Output the [X, Y] coordinate of the center of the cell containing the given text.  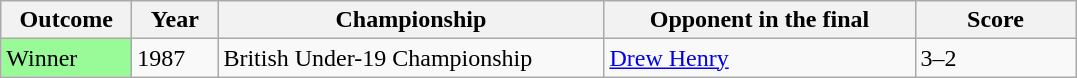
Score [996, 20]
Outcome [66, 20]
1987 [175, 58]
Year [175, 20]
Opponent in the final [760, 20]
Championship [411, 20]
Drew Henry [760, 58]
British Under-19 Championship [411, 58]
3–2 [996, 58]
Winner [66, 58]
